Return [x, y] of the center of cell containing provided text 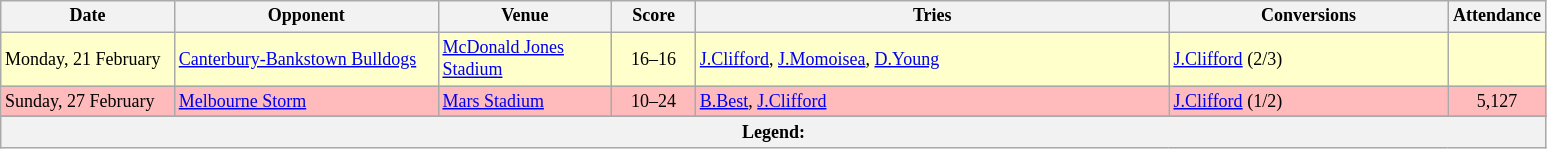
Sunday, 27 February [88, 102]
Date [88, 16]
Tries [932, 16]
J.Clifford (2/3) [1308, 59]
Venue [525, 16]
Attendance [1498, 16]
Mars Stadium [525, 102]
5,127 [1498, 102]
Monday, 21 February [88, 59]
Melbourne Storm [306, 102]
Legend: [774, 132]
Canterbury-Bankstown Bulldogs [306, 59]
16–16 [654, 59]
10–24 [654, 102]
McDonald Jones Stadium [525, 59]
Opponent [306, 16]
Conversions [1308, 16]
Score [654, 16]
J.Clifford, J.Momoisea, D.Young [932, 59]
J.Clifford (1/2) [1308, 102]
B.Best, J.Clifford [932, 102]
